Detect which cell encompasses the target text, then output its [x, y] center coordinate. 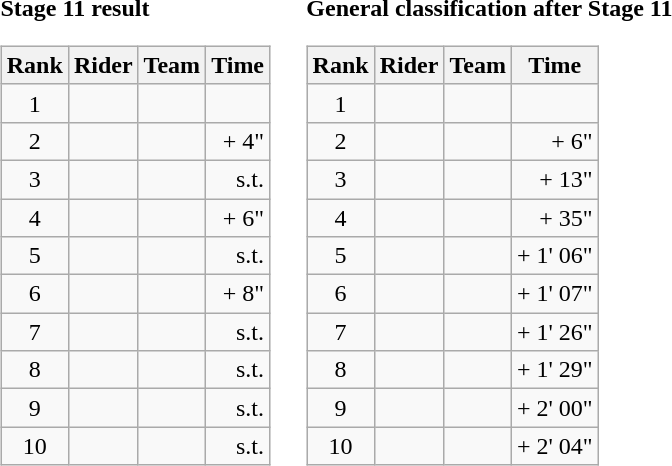
+ 2' 04" [554, 446]
+ 1' 06" [554, 256]
+ 1' 07" [554, 294]
+ 1' 29" [554, 370]
+ 2' 00" [554, 408]
+ 4" [238, 141]
+ 8" [238, 294]
+ 35" [554, 217]
+ 1' 26" [554, 332]
+ 13" [554, 179]
